Provide the [x, y] coordinate of the cell's center where the given text is located.  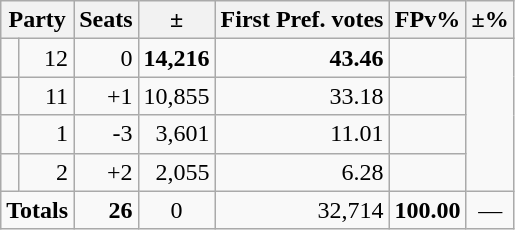
— [490, 210]
3,601 [176, 134]
+2 [106, 172]
14,216 [176, 58]
-3 [106, 134]
First Pref. votes [302, 20]
± [176, 20]
Seats [106, 20]
±% [490, 20]
10,855 [176, 96]
Totals [38, 210]
FPv% [428, 20]
12 [46, 58]
100.00 [428, 210]
43.46 [302, 58]
11 [46, 96]
33.18 [302, 96]
32,714 [302, 210]
+1 [106, 96]
1 [46, 134]
2 [46, 172]
26 [106, 210]
6.28 [302, 172]
Party [38, 20]
11.01 [302, 134]
2,055 [176, 172]
